Pinpoint the cell where the given text exists, returning its (X, Y) midpoint coordinate. 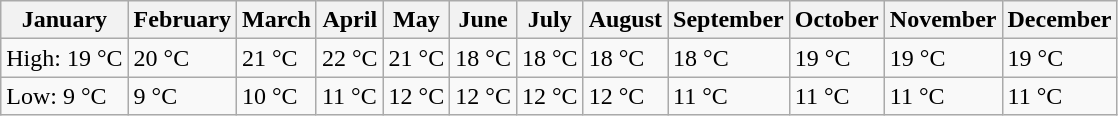
January (64, 20)
Low: 9 °C (64, 96)
November (943, 20)
June (484, 20)
May (416, 20)
22 °C (350, 58)
October (836, 20)
August (625, 20)
March (276, 20)
September (729, 20)
High: 19 °C (64, 58)
20 °C (182, 58)
April (350, 20)
December (1060, 20)
July (550, 20)
10 °C (276, 96)
9 °C (182, 96)
February (182, 20)
